For the text-containing cell, return its midpoint in (x, y) coordinate format. 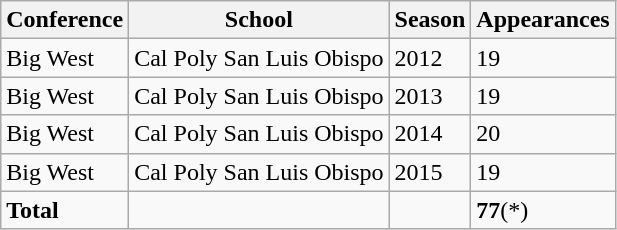
Total (65, 210)
2013 (430, 96)
Appearances (543, 20)
2014 (430, 134)
20 (543, 134)
2015 (430, 172)
Conference (65, 20)
77(*) (543, 210)
2012 (430, 58)
Season (430, 20)
School (259, 20)
